For the text-containing cell, return its midpoint in (x, y) coordinate format. 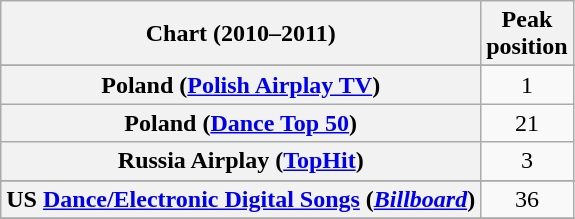
Chart (2010–2011) (241, 34)
36 (527, 199)
1 (527, 85)
Russia Airplay (TopHit) (241, 161)
3 (527, 161)
Poland (Dance Top 50) (241, 123)
21 (527, 123)
Peakposition (527, 34)
US Dance/Electronic Digital Songs (Billboard) (241, 199)
Poland (Polish Airplay TV) (241, 85)
